Determine the [X, Y] coordinate at the center of the cell enclosing the given text.  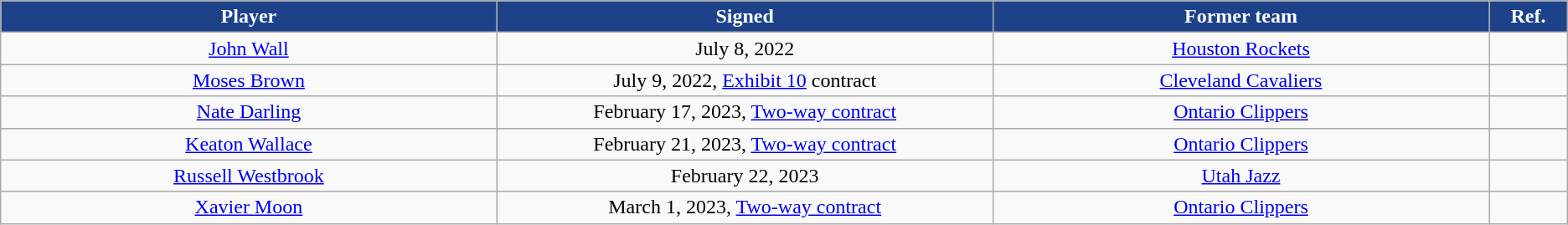
Nate Darling [249, 112]
Moses Brown [249, 80]
July 8, 2022 [745, 49]
Signed [745, 17]
Russell Westbrook [249, 176]
February 17, 2023, Two-way contract [745, 112]
John Wall [249, 49]
Utah Jazz [1240, 176]
Xavier Moon [249, 207]
Former team [1240, 17]
February 21, 2023, Two-way contract [745, 144]
February 22, 2023 [745, 176]
Ref. [1529, 17]
July 9, 2022, Exhibit 10 contract [745, 80]
Keaton Wallace [249, 144]
Houston Rockets [1240, 49]
March 1, 2023, Two-way contract [745, 207]
Player [249, 17]
Cleveland Cavaliers [1240, 80]
